Detect which cell encompasses the target text, then output its (X, Y) center coordinate. 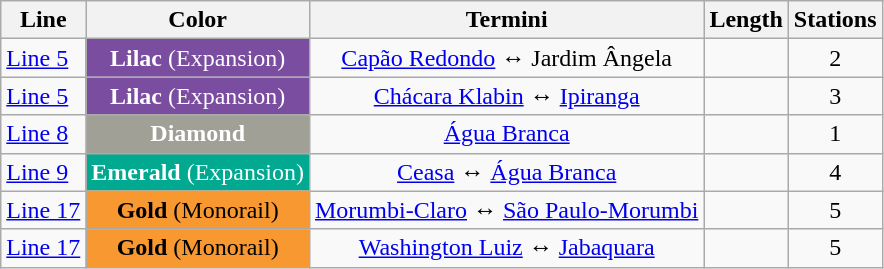
Line 9 (44, 172)
Stations (835, 20)
Color (198, 20)
Line (44, 20)
1 (835, 134)
Washington Luiz ↔ Jabaquara (506, 248)
2 (835, 58)
4 (835, 172)
Diamond (198, 134)
3 (835, 96)
Capão Redondo ↔ Jardim Ângela (506, 58)
Água Branca (506, 134)
Morumbi-Claro ↔ São Paulo-Morumbi (506, 210)
Ceasa ↔ Água Branca (506, 172)
Line 8 (44, 134)
Chácara Klabin ↔ Ipiranga (506, 96)
Termini (506, 20)
Length (746, 20)
Emerald (Expansion) (198, 172)
